Search for the cell housing the specified text and yield its [X, Y] center coordinate. 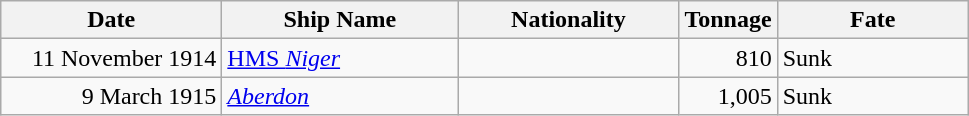
Aberdon [340, 96]
Nationality [568, 20]
9 March 1915 [112, 96]
Fate [872, 20]
11 November 1914 [112, 58]
1,005 [728, 96]
810 [728, 58]
HMS Niger [340, 58]
Date [112, 20]
Tonnage [728, 20]
Ship Name [340, 20]
